Pinpoint the cell where the given text exists, returning its [X, Y] midpoint coordinate. 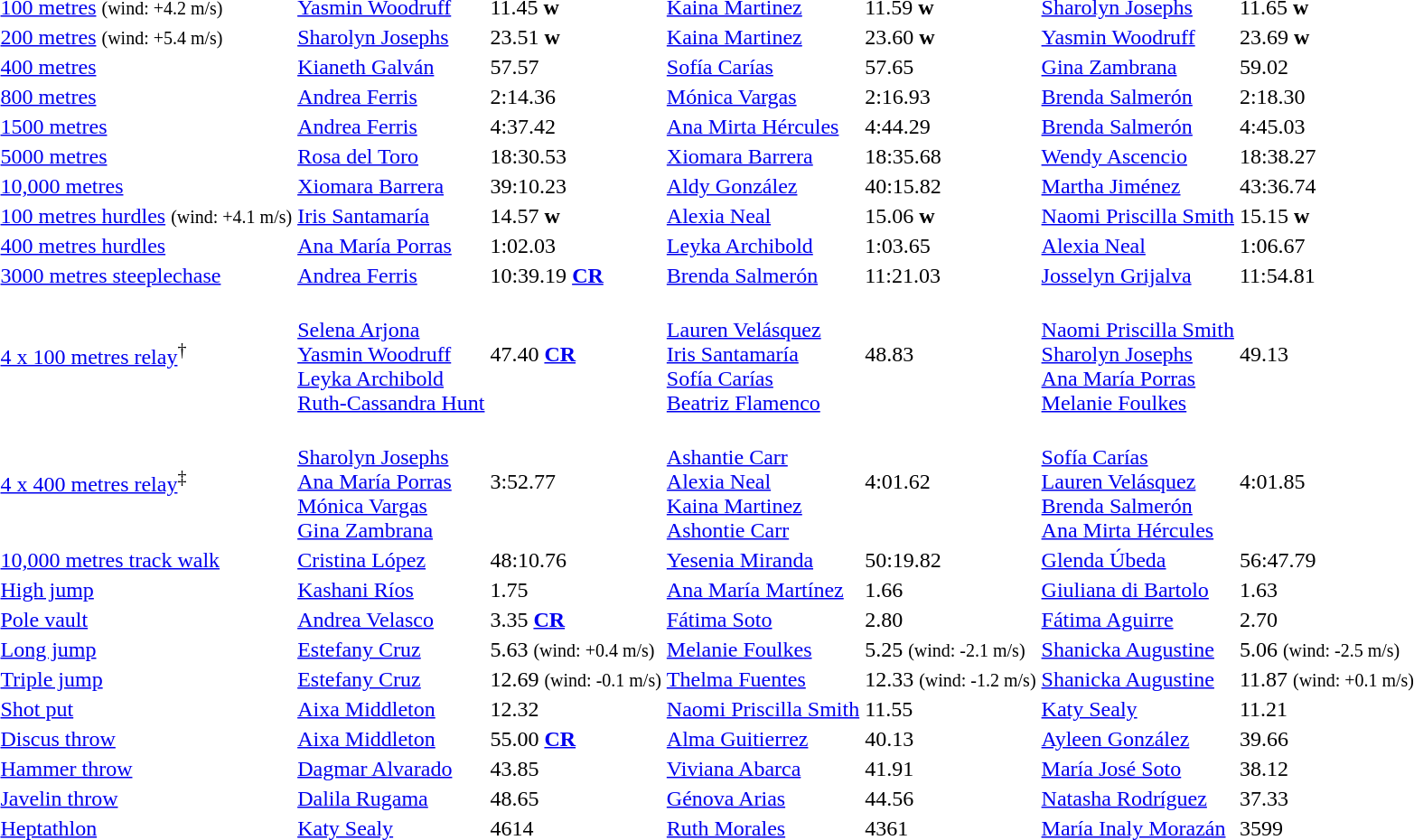
Katy Sealy [1138, 709]
Martha Jiménez [1138, 186]
12.69 (wind: -0.1 m/s) [576, 679]
Thelma Fuentes [763, 679]
Fátima Soto [763, 620]
Ana María Porras [391, 246]
Ana Mirta Hércules [763, 126]
14.57 w [576, 216]
11:21.03 [950, 275]
Mónica Vargas [763, 97]
43.85 [576, 769]
2.80 [950, 620]
18:30.53 [576, 156]
Sharolyn Josephs [391, 37]
Sharolyn Josephs Ana María Porras Mónica Vargas Gina Zambrana [391, 481]
3:52.77 [576, 481]
Wendy Ascencio [1138, 156]
5.25 (wind: -2.1 m/s) [950, 649]
12.33 (wind: -1.2 m/s) [950, 679]
Josselyn Grijalva [1138, 275]
18:35.68 [950, 156]
Kianeth Galván [391, 67]
40.13 [950, 739]
María José Soto [1138, 769]
44.56 [950, 798]
Melanie Foulkes [763, 649]
Aldy González [763, 186]
23.60 w [950, 37]
Giuliana di Bartolo [1138, 590]
Yasmin Woodruff [1138, 37]
Cristina López [391, 560]
Kashani Ríos [391, 590]
57.65 [950, 67]
Naomi Priscilla Smith Sharolyn Josephs Ana María Porras Melanie Foulkes [1138, 354]
10:39.19 CR [576, 275]
Dagmar Alvarado [391, 769]
11.55 [950, 709]
Andrea Velasco [391, 620]
1:03.65 [950, 246]
12.32 [576, 709]
5.63 (wind: +0.4 m/s) [576, 649]
1:02.03 [576, 246]
Fátima Aguirre [1138, 620]
2:16.93 [950, 97]
57.57 [576, 67]
4:37.42 [576, 126]
Ana María Martínez [763, 590]
48.83 [950, 354]
Gina Zambrana [1138, 67]
55.00 CR [576, 739]
Ayleen González [1138, 739]
Dalila Rugama [391, 798]
4:01.62 [950, 481]
3.35 CR [576, 620]
Sofía Carías [763, 67]
40:15.82 [950, 186]
Glenda Úbeda [1138, 560]
50:19.82 [950, 560]
Génova Arias [763, 798]
23.51 w [576, 37]
48.65 [576, 798]
Alma Guitierrez [763, 739]
47.40 CR [576, 354]
Yesenia Miranda [763, 560]
Natasha Rodríguez [1138, 798]
Kaina Martinez [763, 37]
Viviana Abarca [763, 769]
Ashantie Carr Alexia Neal Kaina Martinez Ashontie Carr [763, 481]
48:10.76 [576, 560]
Leyka Archibold [763, 246]
4:44.29 [950, 126]
Rosa del Toro [391, 156]
Iris Santamaría [391, 216]
15.06 w [950, 216]
39:10.23 [576, 186]
41.91 [950, 769]
Sofía Carías Lauren Velásquez Brenda Salmerón Ana Mirta Hércules [1138, 481]
2:14.36 [576, 97]
1.66 [950, 590]
Selena Arjona Yasmin Woodruff Leyka Archibold Ruth-Cassandra Hunt [391, 354]
Lauren Velásquez Iris Santamaría Sofía Carías Beatriz Flamenco [763, 354]
1.75 [576, 590]
